From the cell containing the given text, extract its center point as [X, Y] coordinate. 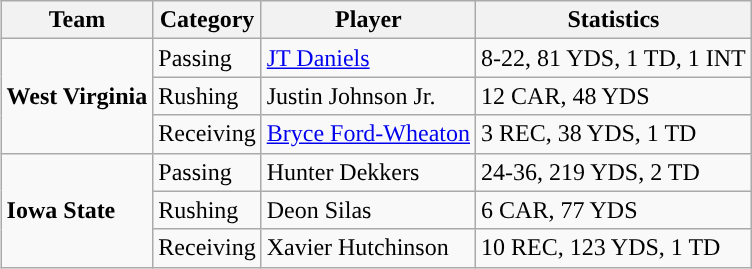
Hunter Dekkers [368, 172]
Player [368, 20]
Deon Silas [368, 210]
Bryce Ford-Wheaton [368, 134]
JT Daniels [368, 58]
Xavier Hutchinson [368, 248]
10 REC, 123 YDS, 1 TD [614, 248]
West Virginia [77, 96]
Statistics [614, 20]
24-36, 219 YDS, 2 TD [614, 172]
Team [77, 20]
Iowa State [77, 210]
Category [207, 20]
3 REC, 38 YDS, 1 TD [614, 134]
6 CAR, 77 YDS [614, 210]
12 CAR, 48 YDS [614, 96]
Justin Johnson Jr. [368, 96]
8-22, 81 YDS, 1 TD, 1 INT [614, 58]
